Locate the cell with the specified text and output its (X, Y) center coordinate. 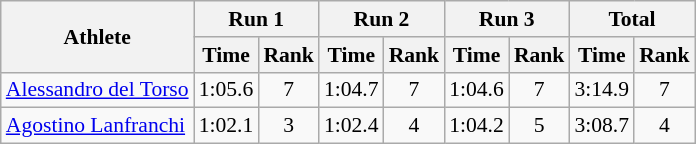
3:08.7 (602, 126)
1:02.1 (226, 126)
Agostino Lanfranchi (98, 126)
1:04.7 (352, 90)
1:04.2 (476, 126)
3 (288, 126)
1:02.4 (352, 126)
Run 3 (506, 19)
5 (540, 126)
1:04.6 (476, 90)
3:14.9 (602, 90)
Total (632, 19)
1:05.6 (226, 90)
Run 1 (256, 19)
Alessandro del Torso (98, 90)
Run 2 (382, 19)
Athlete (98, 36)
